Provide the (x, y) coordinate of the cell's center where the given text is located.  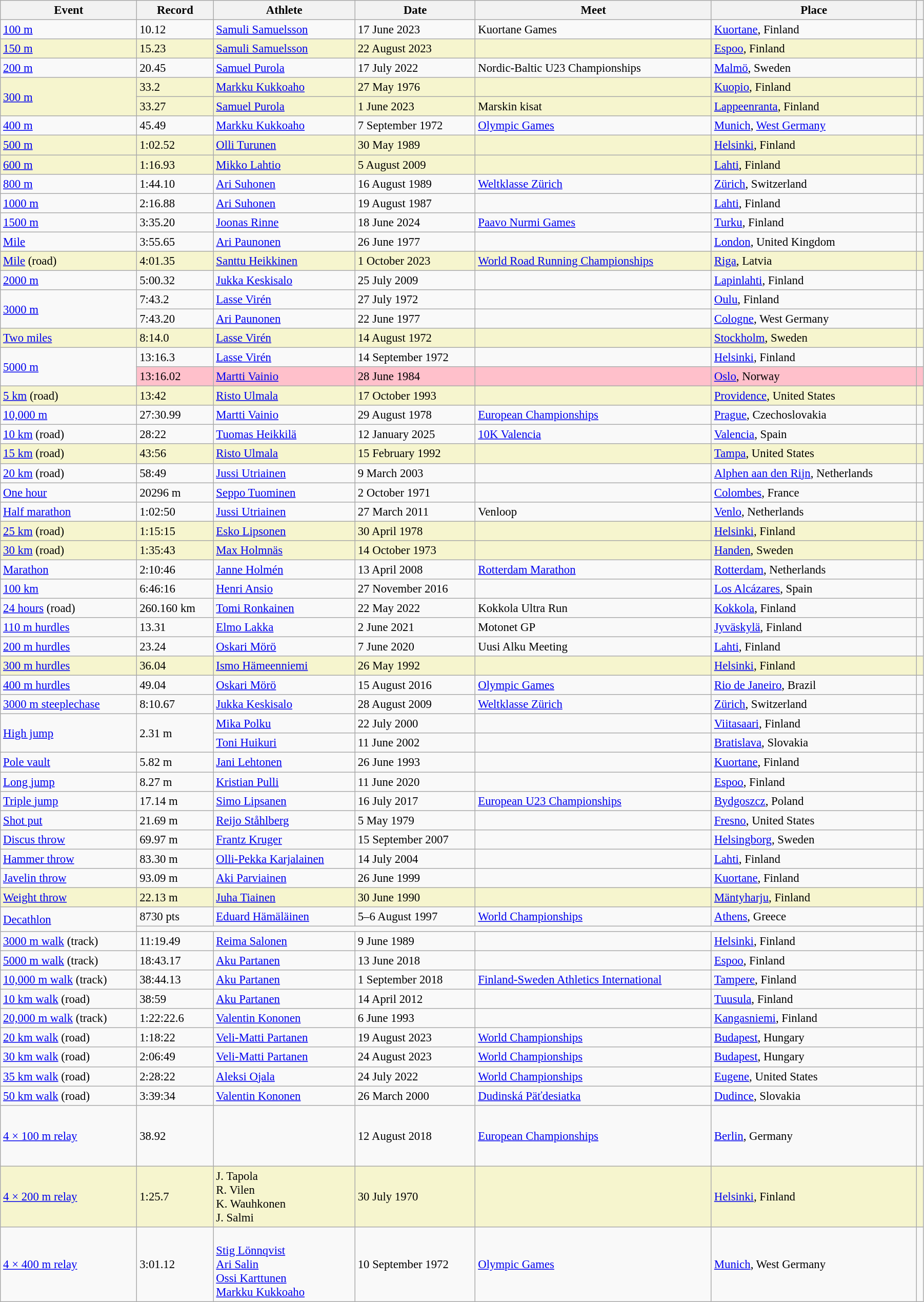
15.23 (175, 49)
Esko Lipsonen (284, 531)
38:44.13 (175, 980)
Henri Ansio (284, 589)
Venlo, Netherlands (814, 511)
Toni Huikuri (284, 743)
3000 m steeplechase (69, 704)
28 August 2009 (415, 704)
Mile (69, 242)
Reima Salonen (284, 941)
8:14.0 (175, 338)
22 June 1977 (415, 319)
28 June 1984 (415, 377)
Kokkola Ultra Run (594, 608)
26 May 1992 (415, 666)
4 × 400 m relay (69, 1265)
400 m hurdles (69, 685)
1:25.7 (175, 1196)
Viitasaari, Finland (814, 724)
Kristian Pulli (284, 782)
69.97 m (175, 839)
Los Alcázares, Spain (814, 589)
300 m hurdles (69, 666)
Place (814, 10)
Eduard Hämäläinen (284, 917)
7:43.2 (175, 300)
17.14 m (175, 801)
15 September 2007 (415, 839)
1:02.52 (175, 145)
14 April 2012 (415, 999)
93.09 m (175, 878)
3000 m walk (track) (69, 941)
Ismo Hämeenniemi (284, 666)
22.13 m (175, 897)
2:16.88 (175, 203)
Marathon (69, 569)
2 June 2021 (415, 627)
20 km walk (road) (69, 1038)
22 July 2000 (415, 724)
Uusi Alku Meeting (594, 647)
38:59 (175, 999)
6 June 1993 (415, 1018)
14 October 1973 (415, 550)
200 m (69, 68)
Colombes, France (814, 492)
22 August 2023 (415, 49)
23.24 (175, 647)
Santtu Heikkinen (284, 261)
Bratislava, Slovakia (814, 743)
Motonet GP (594, 627)
1:15:15 (175, 531)
Weight throw (69, 897)
800 m (69, 184)
Lappeenranta, Finland (814, 107)
London, United Kingdom (814, 242)
Rotterdam Marathon (594, 569)
Discus throw (69, 839)
Stig LönnqvistAri SalinOssi KarttunenMarkku Kukkoaho (284, 1265)
11 June 2002 (415, 743)
Aleksi Ojala (284, 1076)
Event (69, 10)
10 km (road) (69, 435)
Joonas Rinne (284, 222)
7:43.20 (175, 319)
1:44.10 (175, 184)
Half marathon (69, 511)
European U23 Championships (594, 801)
Kuortane Games (594, 30)
29 August 1978 (415, 415)
8:10.67 (175, 704)
Tampere, Finland (814, 980)
28:22 (175, 435)
Shot put (69, 820)
7 September 1972 (415, 126)
2:28:22 (175, 1076)
58:49 (175, 473)
Seppo Tuominen (284, 492)
Mile (road) (69, 261)
100 km (69, 589)
Juha Tiainen (284, 897)
7 June 2020 (415, 647)
5 August 2009 (415, 165)
33.2 (175, 87)
26 June 1993 (415, 762)
2000 m (69, 280)
Kokkola, Finland (814, 608)
21.69 m (175, 820)
Athens, Greece (814, 917)
2.31 m (175, 734)
Meet (594, 10)
Rotterdam, Netherlands (814, 569)
11:19.49 (175, 941)
1000 m (69, 203)
30 km (road) (69, 550)
17 July 2022 (415, 68)
26 June 1977 (415, 242)
5.82 m (175, 762)
Helsingborg, Sweden (814, 839)
Riga, Latvia (814, 261)
Venloop (594, 511)
Providence, United States (814, 396)
30 April 1978 (415, 531)
26 June 1999 (415, 878)
2 October 1971 (415, 492)
1:18:22 (175, 1038)
Tomi Ronkainen (284, 608)
J. TapolaR. VilenK. WauhkonenJ. Salmi (284, 1196)
13.31 (175, 627)
3:35.20 (175, 222)
Finland-Sweden Athletics International (594, 980)
Record (175, 10)
Fresno, United States (814, 820)
19 August 1987 (415, 203)
Stockholm, Sweden (814, 338)
50 km walk (road) (69, 1096)
14 September 1972 (415, 358)
24 July 2022 (415, 1076)
33.27 (175, 107)
12 August 2018 (415, 1136)
11 June 2020 (415, 782)
Jani Lehtonen (284, 762)
10K Valencia (594, 435)
5000 m (69, 367)
4 × 200 m relay (69, 1196)
Athlete (284, 10)
10 September 1972 (415, 1265)
27 March 2011 (415, 511)
Mäntyharju, Finland (814, 897)
Date (415, 10)
3:39:34 (175, 1096)
One hour (69, 492)
1 June 2023 (415, 107)
83.30 m (175, 859)
110 m hurdles (69, 627)
24 August 2023 (415, 1057)
Aki Parviainen (284, 878)
3:55.65 (175, 242)
8.27 m (175, 782)
Max Holmnäs (284, 550)
Tuusula, Finland (814, 999)
Hammer throw (69, 859)
Mikko Lahtio (284, 165)
9 March 2003 (415, 473)
Frantz Kruger (284, 839)
Reijo Ståhlberg (284, 820)
13 June 2018 (415, 961)
43:56 (175, 454)
200 m hurdles (69, 647)
400 m (69, 126)
5–6 August 1997 (415, 917)
260.160 km (175, 608)
8730 pts (175, 917)
1:22:22.6 (175, 1018)
16 July 2017 (415, 801)
17 October 1993 (415, 396)
5000 m walk (track) (69, 961)
15 February 1992 (415, 454)
10,000 m (69, 415)
3:01.12 (175, 1265)
14 August 1972 (415, 338)
Dudinská Päťdesiatka (594, 1096)
1500 m (69, 222)
4:01.35 (175, 261)
High jump (69, 734)
49.04 (175, 685)
20,000 m walk (track) (69, 1018)
5 May 1979 (415, 820)
150 m (69, 49)
Pole vault (69, 762)
45.49 (175, 126)
Tuomas Heikkilä (284, 435)
Olli-Pekka Karjalainen (284, 859)
26 March 2000 (415, 1096)
36.04 (175, 666)
Simo Lipsanen (284, 801)
World Road Running Championships (594, 261)
Prague, Czechoslovakia (814, 415)
Jyväskylä, Finland (814, 627)
5:00.32 (175, 280)
12 January 2025 (415, 435)
25 July 2009 (415, 280)
600 m (69, 165)
Decathlon (69, 919)
30 km walk (road) (69, 1057)
5 km (road) (69, 396)
13:42 (175, 396)
13 April 2008 (415, 569)
Olli Turunen (284, 145)
20.45 (175, 68)
9 June 1989 (415, 941)
35 km walk (road) (69, 1076)
27 May 1976 (415, 87)
1:02:50 (175, 511)
3000 m (69, 309)
2:06:49 (175, 1057)
Kuopio, Finland (814, 87)
Oslo, Norway (814, 377)
30 May 1989 (415, 145)
Javelin throw (69, 878)
38.92 (175, 1136)
1:16.93 (175, 165)
Janne Holmén (284, 569)
18 June 2024 (415, 222)
24 hours (road) (69, 608)
500 m (69, 145)
Lapinlahti, Finland (814, 280)
13:16.02 (175, 377)
15 km (road) (69, 454)
17 June 2023 (415, 30)
Berlin, Germany (814, 1136)
22 May 2022 (415, 608)
Oulu, Finland (814, 300)
Triple jump (69, 801)
Valencia, Spain (814, 435)
10.12 (175, 30)
100 m (69, 30)
Tampa, United States (814, 454)
Elmo Lakka (284, 627)
Two miles (69, 338)
13:16.3 (175, 358)
10,000 m walk (track) (69, 980)
16 August 1989 (415, 184)
30 June 1990 (415, 897)
14 July 2004 (415, 859)
Kangasniemi, Finland (814, 1018)
Malmö, Sweden (814, 68)
27:30.99 (175, 415)
2:10:46 (175, 569)
19 August 2023 (415, 1038)
Marskin kisat (594, 107)
Dudince, Slovakia (814, 1096)
300 m (69, 96)
Nordic-Baltic U23 Championships (594, 68)
20 km (road) (69, 473)
1 September 2018 (415, 980)
Alphen aan den Rijn, Netherlands (814, 473)
27 November 2016 (415, 589)
4 × 100 m relay (69, 1136)
Turku, Finland (814, 222)
20296 m (175, 492)
25 km (road) (69, 531)
1:35:43 (175, 550)
Long jump (69, 782)
Mika Polku (284, 724)
15 August 2016 (415, 685)
Rio de Janeiro, Brazil (814, 685)
Paavo Nurmi Games (594, 222)
30 July 1970 (415, 1196)
10 km walk (road) (69, 999)
Handen, Sweden (814, 550)
Cologne, West Germany (814, 319)
Eugene, United States (814, 1076)
1 October 2023 (415, 261)
18:43.17 (175, 961)
27 July 1972 (415, 300)
6:46:16 (175, 589)
Bydgoszcz, Poland (814, 801)
